Return [X, Y] of the center of cell containing provided text 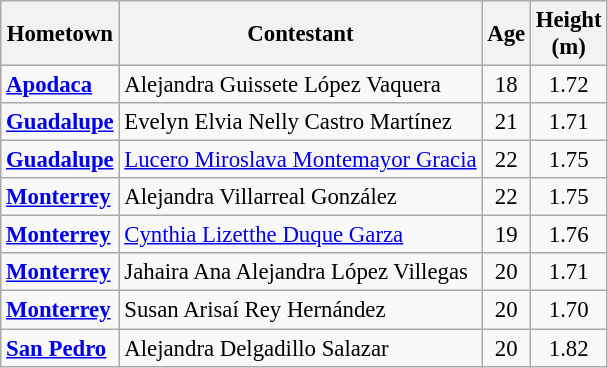
19 [506, 235]
Evelyn Elvia Nelly Castro Martínez [300, 122]
21 [506, 122]
Jahaira Ana Alejandra López Villegas [300, 273]
Height (m) [568, 34]
Age [506, 34]
Alejandra Guissete López Vaquera [300, 85]
1.76 [568, 235]
18 [506, 85]
Alejandra Villarreal González [300, 197]
Contestant [300, 34]
Cynthia Lizetthe Duque Garza [300, 235]
Apodaca [60, 85]
Lucero Miroslava Montemayor Gracia [300, 160]
San Pedro [60, 348]
1.70 [568, 310]
Susan Arisaí Rey Hernández [300, 310]
Hometown [60, 34]
1.82 [568, 348]
Alejandra Delgadillo Salazar [300, 348]
1.72 [568, 85]
